Scan for the cell matching the given text and deliver its [x, y] coordinate at center. 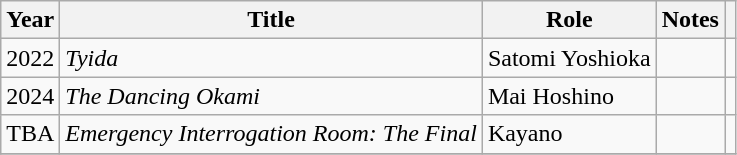
Mai Hoshino [569, 96]
Tyida [272, 58]
2024 [30, 96]
Year [30, 20]
Title [272, 20]
Notes [690, 20]
Kayano [569, 134]
The Dancing Okami [272, 96]
2022 [30, 58]
Satomi Yoshioka [569, 58]
Role [569, 20]
Emergency Interrogation Room: The Final [272, 134]
TBA [30, 134]
